Determine the [X, Y] coordinate at the center of the cell enclosing the given text.  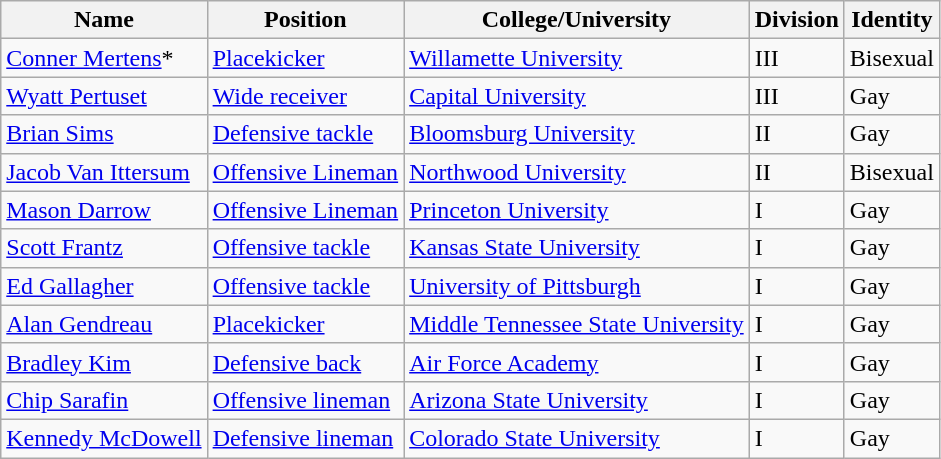
Bradley Kim [104, 362]
Name [104, 20]
Scott Frantz [104, 248]
Kansas State University [577, 248]
Wide receiver [306, 96]
Conner Mertens* [104, 58]
Northwood University [577, 172]
Capital University [577, 96]
Mason Darrow [104, 210]
Kennedy McDowell [104, 438]
Jacob Van Ittersum [104, 172]
Middle Tennessee State University [577, 324]
Brian Sims [104, 134]
College/University [577, 20]
Bloomsburg University [577, 134]
Defensive back [306, 362]
Identity [892, 20]
Willamette University [577, 58]
Colorado State University [577, 438]
University of Pittsburgh [577, 286]
Position [306, 20]
Chip Sarafin [104, 400]
Offensive lineman [306, 400]
Air Force Academy [577, 362]
Arizona State University [577, 400]
Defensive lineman [306, 438]
Princeton University [577, 210]
Alan Gendreau [104, 324]
Defensive tackle [306, 134]
Ed Gallagher [104, 286]
Wyatt Pertuset [104, 96]
Division [796, 20]
